Provide the (X, Y) coordinate of the cell's center where the given text is located.  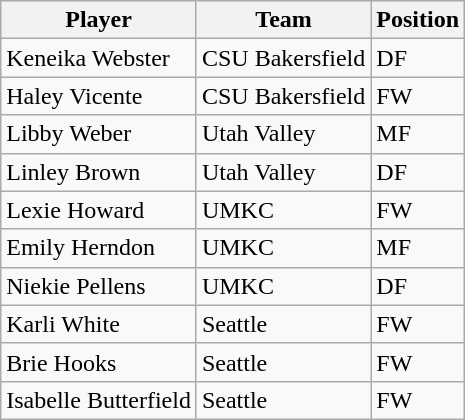
Karli White (99, 324)
Brie Hooks (99, 362)
Isabelle Butterfield (99, 400)
Niekie Pellens (99, 286)
Haley Vicente (99, 96)
Position (418, 20)
Emily Herndon (99, 248)
Linley Brown (99, 172)
Libby Weber (99, 134)
Player (99, 20)
Lexie Howard (99, 210)
Team (283, 20)
Keneika Webster (99, 58)
